Find where the given text appears and provide that cell's center as [X, Y] coordinate. 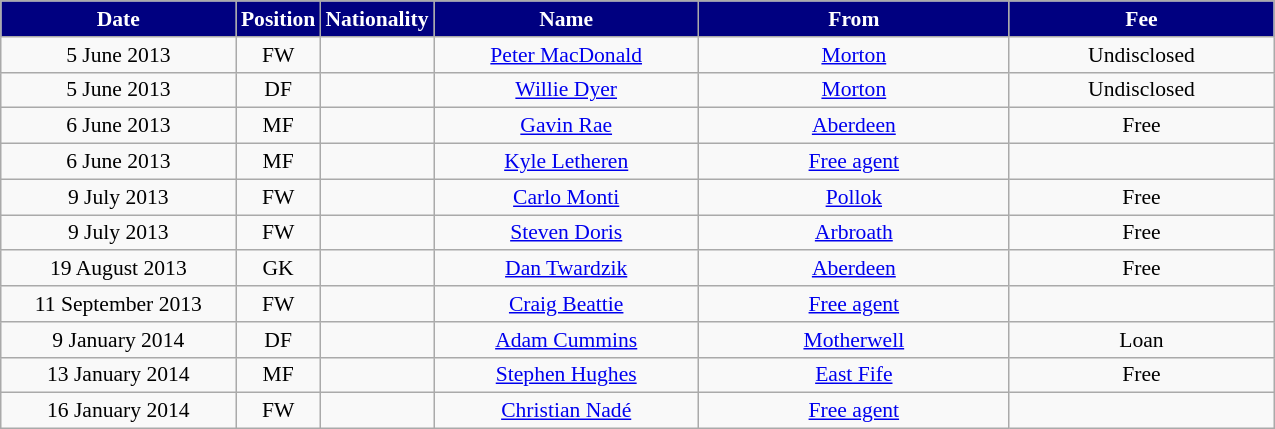
11 September 2013 [118, 304]
Position [278, 19]
Peter MacDonald [566, 55]
Christian Nadé [566, 411]
Gavin Rae [566, 126]
19 August 2013 [118, 269]
Fee [1142, 19]
Adam Cummins [566, 340]
16 January 2014 [118, 411]
Dan Twardzik [566, 269]
13 January 2014 [118, 375]
Date [118, 19]
Steven Doris [566, 233]
Nationality [376, 19]
Craig Beattie [566, 304]
Kyle Letheren [566, 162]
Willie Dyer [566, 90]
Stephen Hughes [566, 375]
Name [566, 19]
9 January 2014 [118, 340]
Loan [1142, 340]
East Fife [854, 375]
Carlo Monti [566, 197]
Arbroath [854, 233]
Motherwell [854, 340]
GK [278, 269]
From [854, 19]
Pollok [854, 197]
